Determine the [X, Y] coordinate at the center of the cell enclosing the given text.  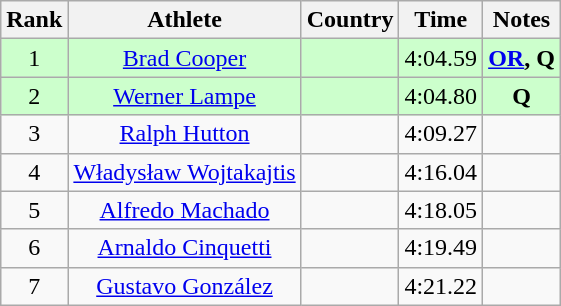
4:19.49 [441, 248]
Country [350, 20]
Alfredo Machado [184, 210]
4:21.22 [441, 286]
3 [34, 134]
4:04.80 [441, 96]
Gustavo González [184, 286]
5 [34, 210]
Q [522, 96]
Arnaldo Cinquetti [184, 248]
4 [34, 172]
1 [34, 58]
2 [34, 96]
Ralph Hutton [184, 134]
4:04.59 [441, 58]
7 [34, 286]
Władysław Wojtakajtis [184, 172]
4:16.04 [441, 172]
Time [441, 20]
Athlete [184, 20]
4:18.05 [441, 210]
Notes [522, 20]
6 [34, 248]
Rank [34, 20]
Brad Cooper [184, 58]
Werner Lampe [184, 96]
OR, Q [522, 58]
4:09.27 [441, 134]
